Locate the cell with the specified text and output its (x, y) center coordinate. 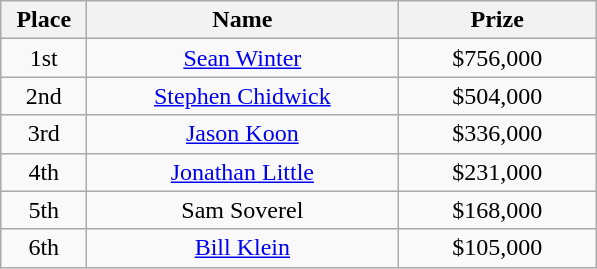
$231,000 (498, 172)
Sam Soverel (242, 210)
$105,000 (498, 248)
$168,000 (498, 210)
Sean Winter (242, 58)
Prize (498, 20)
Jonathan Little (242, 172)
5th (44, 210)
4th (44, 172)
$756,000 (498, 58)
Place (44, 20)
2nd (44, 96)
$504,000 (498, 96)
Stephen Chidwick (242, 96)
6th (44, 248)
Jason Koon (242, 134)
3rd (44, 134)
Name (242, 20)
$336,000 (498, 134)
Bill Klein (242, 248)
1st (44, 58)
